Search for the cell housing the specified text and yield its (x, y) center coordinate. 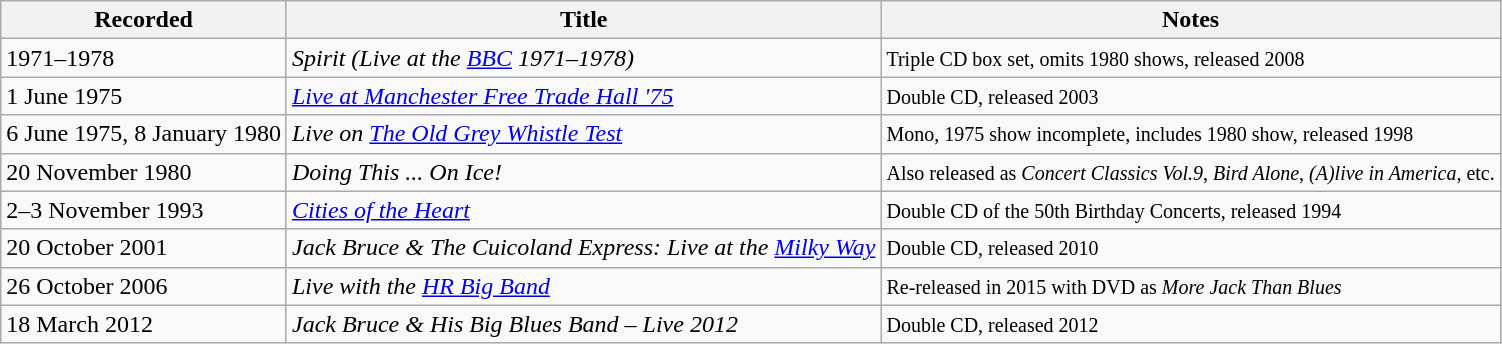
2–3 November 1993 (144, 210)
Double CD, released 2010 (1190, 248)
Recorded (144, 20)
Triple CD box set, omits 1980 shows, released 2008 (1190, 58)
Live on The Old Grey Whistle Test (583, 134)
Live at Manchester Free Trade Hall '75 (583, 96)
Notes (1190, 20)
1 June 1975 (144, 96)
Jack Bruce & His Big Blues Band – Live 2012 (583, 324)
26 October 2006 (144, 286)
Mono, 1975 show incomplete, includes 1980 show, released 1998 (1190, 134)
Double CD, released 2012 (1190, 324)
1971–1978 (144, 58)
Re-released in 2015 with DVD as More Jack Than Blues (1190, 286)
Double CD, released 2003 (1190, 96)
Also released as Concert Classics Vol.9, Bird Alone, (A)live in America, etc. (1190, 172)
20 November 1980 (144, 172)
Title (583, 20)
Double CD of the 50th Birthday Concerts, released 1994 (1190, 210)
6 June 1975, 8 January 1980 (144, 134)
Doing This ... On Ice! (583, 172)
Cities of the Heart (583, 210)
18 March 2012 (144, 324)
Live with the HR Big Band (583, 286)
Jack Bruce & The Cuicoland Express: Live at the Milky Way (583, 248)
20 October 2001 (144, 248)
Spirit (Live at the BBC 1971–1978) (583, 58)
